Search for the cell housing the specified text and yield its [x, y] center coordinate. 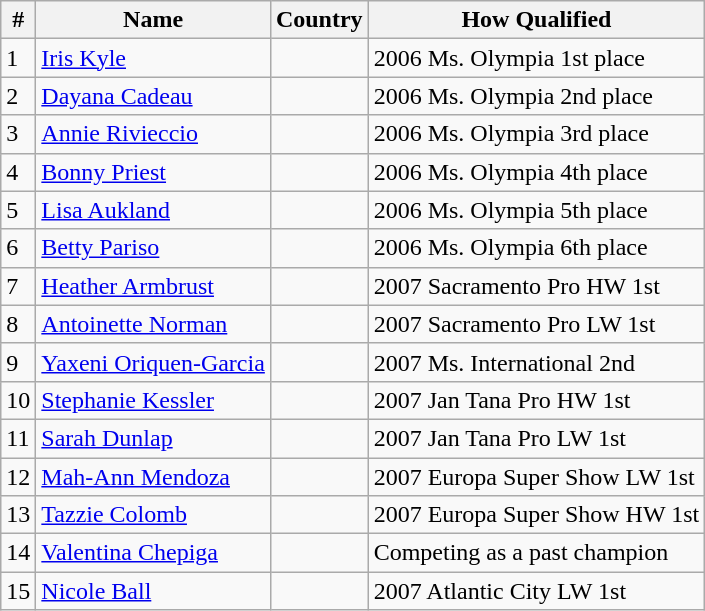
7 [18, 286]
Sarah Dunlap [154, 438]
Name [154, 20]
14 [18, 553]
Nicole Ball [154, 591]
6 [18, 248]
2007 Ms. International 2nd [536, 362]
Heather Armbrust [154, 286]
2006 Ms. Olympia 3rd place [536, 134]
Country [319, 20]
Lisa Aukland [154, 210]
2007 Sacramento Pro HW 1st [536, 286]
8 [18, 324]
Antoinette Norman [154, 324]
2007 Sacramento Pro LW 1st [536, 324]
2006 Ms. Olympia 6th place [536, 248]
2006 Ms. Olympia 5th place [536, 210]
Dayana Cadeau [154, 96]
How Qualified [536, 20]
2006 Ms. Olympia 4th place [536, 172]
2 [18, 96]
2007 Europa Super Show LW 1st [536, 477]
Iris Kyle [154, 58]
2006 Ms. Olympia 1st place [536, 58]
Yaxeni Oriquen-Garcia [154, 362]
Mah-Ann Mendoza [154, 477]
2007 Atlantic City LW 1st [536, 591]
3 [18, 134]
11 [18, 438]
2007 Europa Super Show HW 1st [536, 515]
Valentina Chepiga [154, 553]
# [18, 20]
15 [18, 591]
Betty Pariso [154, 248]
4 [18, 172]
5 [18, 210]
2007 Jan Tana Pro HW 1st [536, 400]
10 [18, 400]
Tazzie Colomb [154, 515]
9 [18, 362]
12 [18, 477]
2006 Ms. Olympia 2nd place [536, 96]
Stephanie Kessler [154, 400]
Competing as a past champion [536, 553]
2007 Jan Tana Pro LW 1st [536, 438]
13 [18, 515]
1 [18, 58]
Bonny Priest [154, 172]
Annie Rivieccio [154, 134]
